Search for the cell housing the specified text and yield its (x, y) center coordinate. 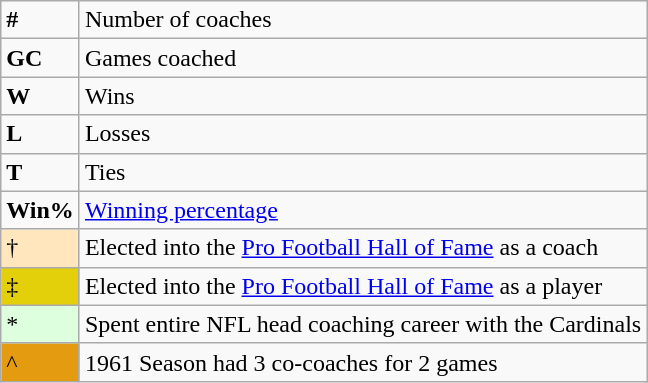
W (40, 96)
Games coached (362, 58)
† (40, 248)
Elected into the Pro Football Hall of Fame as a coach (362, 248)
Winning percentage (362, 210)
Ties (362, 172)
Elected into the Pro Football Hall of Fame as a player (362, 286)
* (40, 324)
Win% (40, 210)
Wins (362, 96)
^ (40, 362)
Losses (362, 134)
T (40, 172)
‡ (40, 286)
GC (40, 58)
# (40, 20)
1961 Season had 3 co-coaches for 2 games (362, 362)
L (40, 134)
Spent entire NFL head coaching career with the Cardinals (362, 324)
Number of coaches (362, 20)
